For the text-containing cell, return its midpoint in [X, Y] coordinate format. 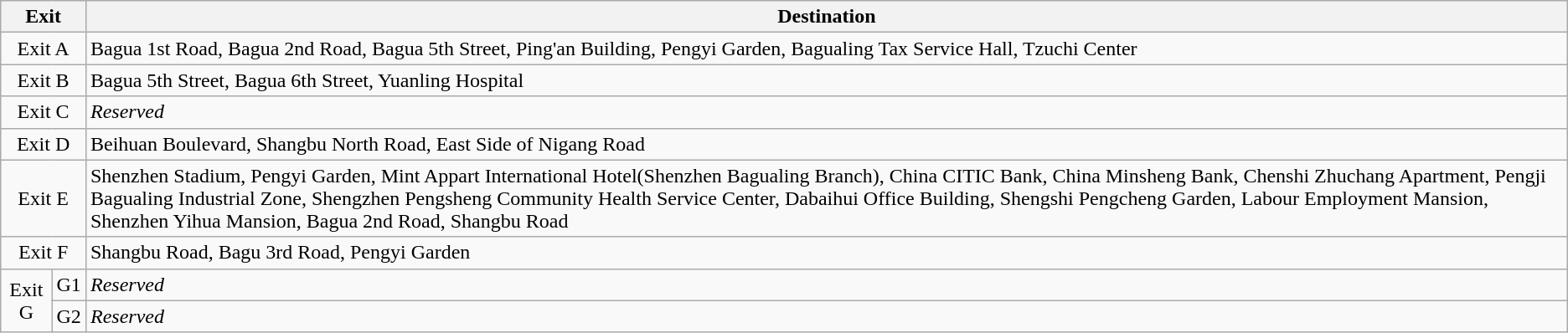
Exit G [27, 300]
G2 [69, 316]
Exit E [44, 198]
Exit D [44, 144]
Shangbu Road, Bagu 3rd Road, Pengyi Garden [826, 253]
Beihuan Boulevard, Shangbu North Road, East Side of Nigang Road [826, 144]
Exit A [44, 49]
Exit [44, 17]
Exit F [44, 253]
Exit B [44, 80]
Bagua 1st Road, Bagua 2nd Road, Bagua 5th Street, Ping'an Building, Pengyi Garden, Bagualing Tax Service Hall, Tzuchi Center [826, 49]
Exit C [44, 112]
G1 [69, 284]
Bagua 5th Street, Bagua 6th Street, Yuanling Hospital [826, 80]
Destination [826, 17]
